Search for the cell housing the specified text and yield its (x, y) center coordinate. 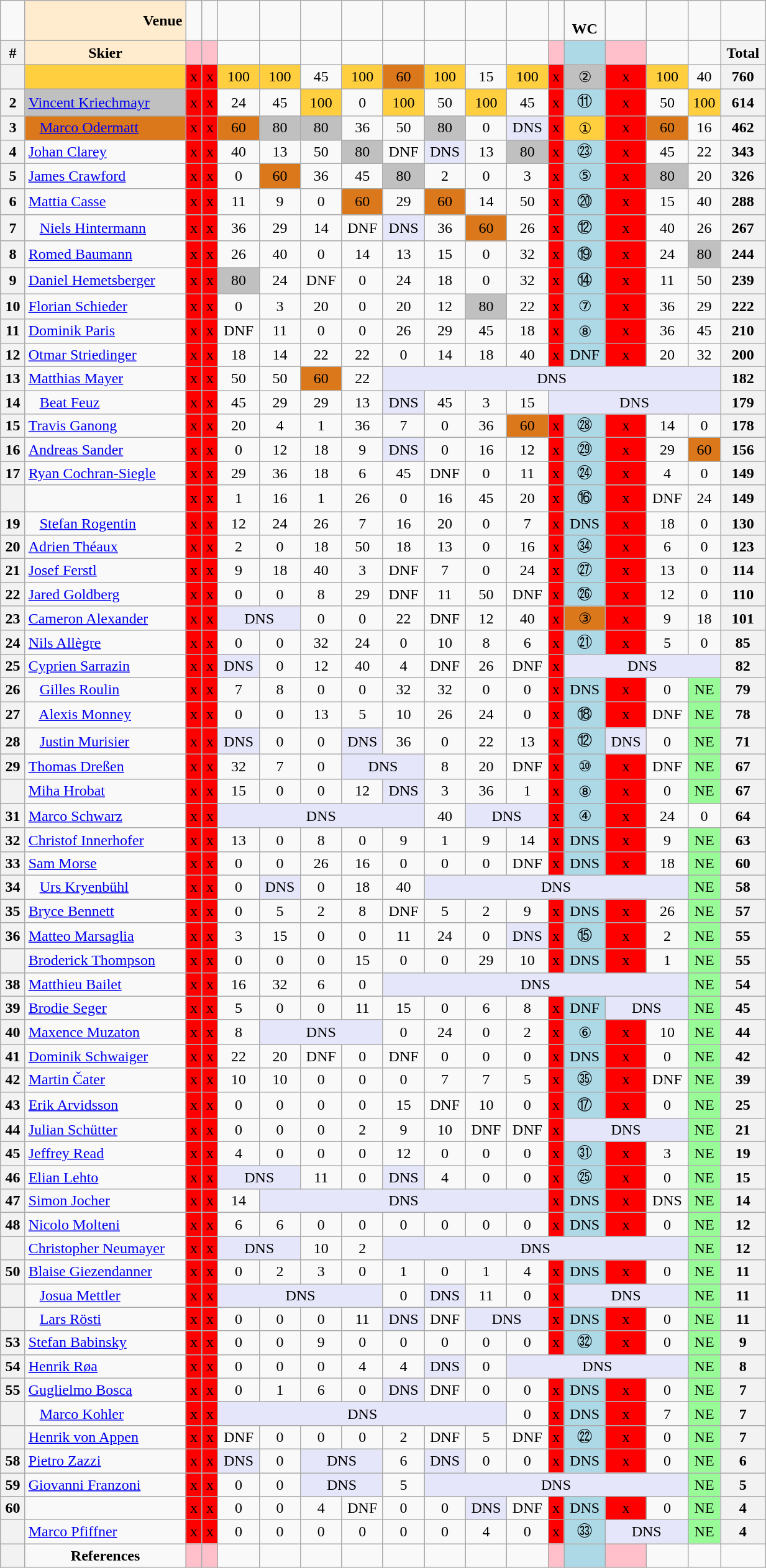
41 (12, 1056)
Romed Baumann (106, 255)
343 (743, 152)
Alexis Monney (106, 715)
48 (12, 1225)
Maxence Muzaton (106, 1032)
㉔ (585, 473)
114 (743, 571)
78 (743, 715)
⑤ (585, 176)
Urs Kryenbühl (106, 887)
Gilles Roulin (106, 689)
79 (743, 689)
Lars Rösti (106, 1319)
⑪ (585, 102)
Josef Ferstl (106, 571)
Pietro Zazzi (106, 1461)
Marco Schwarz (106, 816)
267 (743, 229)
Miha Hrobat (106, 791)
38 (12, 984)
Adrien Théaux (106, 547)
References (106, 1556)
71 (743, 741)
Christof Innerhofer (106, 840)
326 (743, 176)
Beat Feuz (106, 402)
Guglielmo Bosca (106, 1390)
James Crawford (106, 176)
⑩ (585, 767)
33 (12, 863)
27 (12, 715)
⑲ (585, 255)
Andreas Sander (106, 450)
57 (743, 911)
Henrik von Appen (106, 1437)
288 (743, 201)
Niels Hintermann (106, 229)
17 (12, 473)
200 (743, 355)
Marco Odermatt (106, 128)
Blaise Giezendanner (106, 1272)
Broderick Thompson (106, 961)
㉕ (585, 1177)
Skier (106, 53)
Vincent Kriechmayr (106, 102)
㉓ (585, 152)
⑳ (585, 201)
Justin Murisier (106, 741)
Henrik Røa (106, 1366)
③ (585, 619)
Marco Pfiffner (106, 1532)
⑥ (585, 1032)
㉜ (585, 1343)
Erik Arvidsson (106, 1105)
Matthias Mayer (106, 379)
31 (12, 816)
Matthieu Bailet (106, 984)
Nicolo Molteni (106, 1225)
Brodie Seger (106, 1008)
Otmar Striedinger (106, 355)
23 (12, 619)
64 (743, 816)
㉑ (585, 642)
123 (743, 547)
110 (743, 594)
Josua Mettler (106, 1295)
760 (743, 77)
Florian Schieder (106, 306)
85 (743, 642)
Daniel Hemetsberger (106, 281)
179 (743, 402)
④ (585, 816)
㉛ (585, 1154)
182 (743, 379)
Sam Morse (106, 863)
㉟ (585, 1080)
35 (12, 911)
Jeffrey Read (106, 1154)
㉘ (585, 426)
Total (743, 53)
28 (12, 741)
Elian Lehto (106, 1177)
㉗ (585, 571)
㉙ (585, 450)
Jared Goldberg (106, 594)
462 (743, 128)
㉒ (585, 1437)
# (12, 53)
59 (12, 1485)
㉞ (585, 547)
① (585, 128)
Simon Jocher (106, 1201)
Matteo Marsaglia (106, 936)
63 (743, 840)
53 (12, 1343)
Cyprien Sarrazin (106, 666)
⑱ (585, 715)
⑭ (585, 281)
Venue (106, 21)
101 (743, 619)
130 (743, 523)
Giovanni Franzoni (106, 1485)
Nils Allègre (106, 642)
⑦ (585, 306)
Stefan Babinsky (106, 1343)
Stefan Rogentin (106, 523)
② (585, 77)
⑯ (585, 498)
222 (743, 306)
⑮ (585, 936)
㉖ (585, 594)
47 (12, 1201)
82 (743, 666)
239 (743, 281)
Julian Schütter (106, 1130)
Bryce Bennett (106, 911)
Christopher Neumayer (106, 1248)
WC (585, 21)
Cameron Alexander (106, 619)
34 (12, 887)
㉝ (585, 1532)
210 (743, 331)
Martin Čater (106, 1080)
614 (743, 102)
156 (743, 450)
Marco Kohler (106, 1413)
Mattia Casse (106, 201)
178 (743, 426)
⑰ (585, 1105)
Johan Clarey (106, 152)
Thomas Dreßen (106, 767)
43 (12, 1105)
Ryan Cochran-Siegle (106, 473)
Dominik Paris (106, 331)
244 (743, 255)
Dominik Schwaiger (106, 1056)
46 (12, 1177)
Travis Ganong (106, 426)
